Extract the (X, Y) coordinate from the center of the cell holding the provided text.  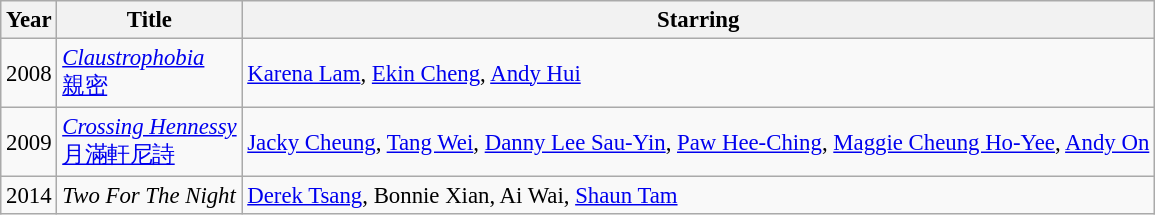
Title (150, 20)
Crossing Hennessy月滿軒尼詩 (150, 142)
2014 (29, 196)
Claustrophobia親密 (150, 74)
Jacky Cheung, Tang Wei, Danny Lee Sau-Yin, Paw Hee-Ching, Maggie Cheung Ho-Yee, Andy On (698, 142)
Karena Lam, Ekin Cheng, Andy Hui (698, 74)
Year (29, 20)
Two For The Night (150, 196)
Derek Tsang, Bonnie Xian, Ai Wai, Shaun Tam (698, 196)
2008 (29, 74)
2009 (29, 142)
Starring (698, 20)
